Find where the given text appears and provide that cell's center as [X, Y] coordinate. 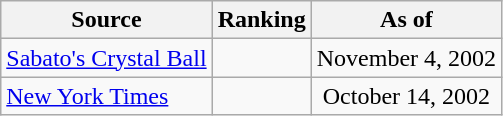
Sabato's Crystal Ball [106, 58]
Source [106, 20]
Ranking [262, 20]
As of [406, 20]
November 4, 2002 [406, 58]
New York Times [106, 96]
October 14, 2002 [406, 96]
